Identify which cell holds the provided text, then report its [x, y] central coordinate. 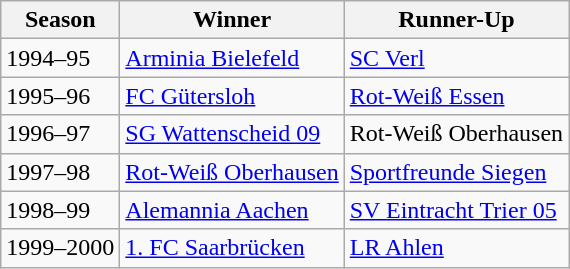
LR Ahlen [456, 248]
1996–97 [60, 134]
Sportfreunde Siegen [456, 172]
SC Verl [456, 58]
Season [60, 20]
1. FC Saarbrücken [232, 248]
1997–98 [60, 172]
Arminia Bielefeld [232, 58]
Alemannia Aachen [232, 210]
Rot-Weiß Essen [456, 96]
FC Gütersloh [232, 96]
1999–2000 [60, 248]
1998–99 [60, 210]
Winner [232, 20]
1995–96 [60, 96]
SV Eintracht Trier 05 [456, 210]
Runner-Up [456, 20]
1994–95 [60, 58]
SG Wattenscheid 09 [232, 134]
